From the cell containing the given text, extract its center point as (x, y) coordinate. 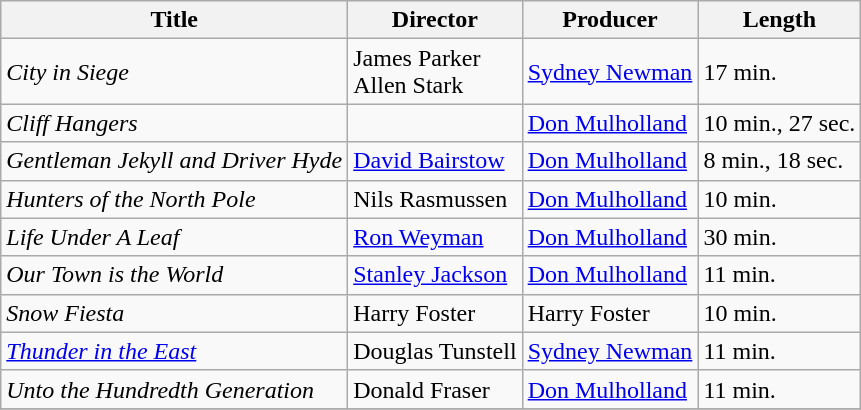
Our Town is the World (174, 275)
10 min., 27 sec. (780, 123)
Length (780, 20)
Producer (610, 20)
Life Under A Leaf (174, 237)
Donald Fraser (435, 389)
30 min. (780, 237)
Thunder in the East (174, 351)
Nils Rasmussen (435, 199)
City in Siege (174, 72)
Cliff Hangers (174, 123)
Stanley Jackson (435, 275)
Douglas Tunstell (435, 351)
17 min. (780, 72)
Snow Fiesta (174, 313)
Title (174, 20)
David Bairstow (435, 161)
Unto the Hundredth Generation (174, 389)
Director (435, 20)
Ron Weyman (435, 237)
Hunters of the North Pole (174, 199)
Gentleman Jekyll and Driver Hyde (174, 161)
James ParkerAllen Stark (435, 72)
8 min., 18 sec. (780, 161)
